Search for the cell housing the specified text and yield its (x, y) center coordinate. 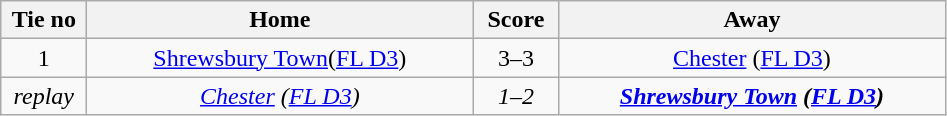
Away (752, 20)
Shrewsbury Town (FL D3) (752, 96)
Shrewsbury Town(FL D3) (280, 58)
Home (280, 20)
3–3 (516, 58)
Score (516, 20)
Tie no (44, 20)
1–2 (516, 96)
replay (44, 96)
1 (44, 58)
